Output the [X, Y] coordinate of the center of the cell containing the given text.  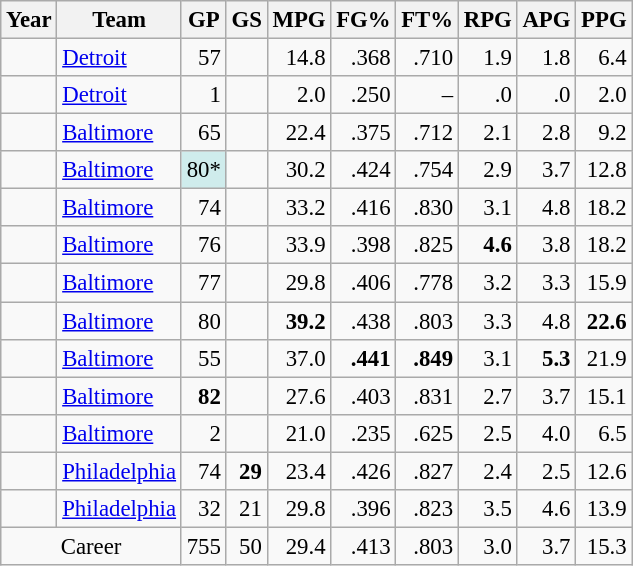
50 [246, 546]
.396 [364, 509]
29 [246, 471]
3.2 [488, 283]
GP [204, 20]
80 [204, 321]
.403 [364, 396]
15.1 [604, 396]
5.3 [546, 358]
80* [204, 170]
APG [546, 20]
PPG [604, 20]
2 [204, 433]
21.9 [604, 358]
22.4 [299, 133]
.426 [364, 471]
GS [246, 20]
.823 [428, 509]
2.8 [546, 133]
55 [204, 358]
14.8 [299, 58]
.368 [364, 58]
MPG [299, 20]
RPG [488, 20]
9.2 [604, 133]
.250 [364, 95]
.413 [364, 546]
.625 [428, 433]
13.9 [604, 509]
37.0 [299, 358]
33.9 [299, 245]
FG% [364, 20]
.424 [364, 170]
– [428, 95]
65 [204, 133]
.754 [428, 170]
1.8 [546, 58]
1.9 [488, 58]
.416 [364, 208]
15.9 [604, 283]
.406 [364, 283]
Year [29, 20]
3.0 [488, 546]
2.1 [488, 133]
Career [92, 546]
4.0 [546, 433]
21.0 [299, 433]
2.9 [488, 170]
6.4 [604, 58]
12.8 [604, 170]
6.5 [604, 433]
.441 [364, 358]
21 [246, 509]
.235 [364, 433]
.831 [428, 396]
Team [119, 20]
23.4 [299, 471]
.778 [428, 283]
22.6 [604, 321]
33.2 [299, 208]
2.4 [488, 471]
3.8 [546, 245]
57 [204, 58]
.830 [428, 208]
32 [204, 509]
76 [204, 245]
.710 [428, 58]
.375 [364, 133]
1 [204, 95]
.438 [364, 321]
15.3 [604, 546]
27.6 [299, 396]
30.2 [299, 170]
.827 [428, 471]
.849 [428, 358]
.712 [428, 133]
77 [204, 283]
12.6 [604, 471]
82 [204, 396]
39.2 [299, 321]
29.4 [299, 546]
755 [204, 546]
.825 [428, 245]
FT% [428, 20]
3.5 [488, 509]
2.7 [488, 396]
.398 [364, 245]
